Search for the cell housing the specified text and yield its [X, Y] center coordinate. 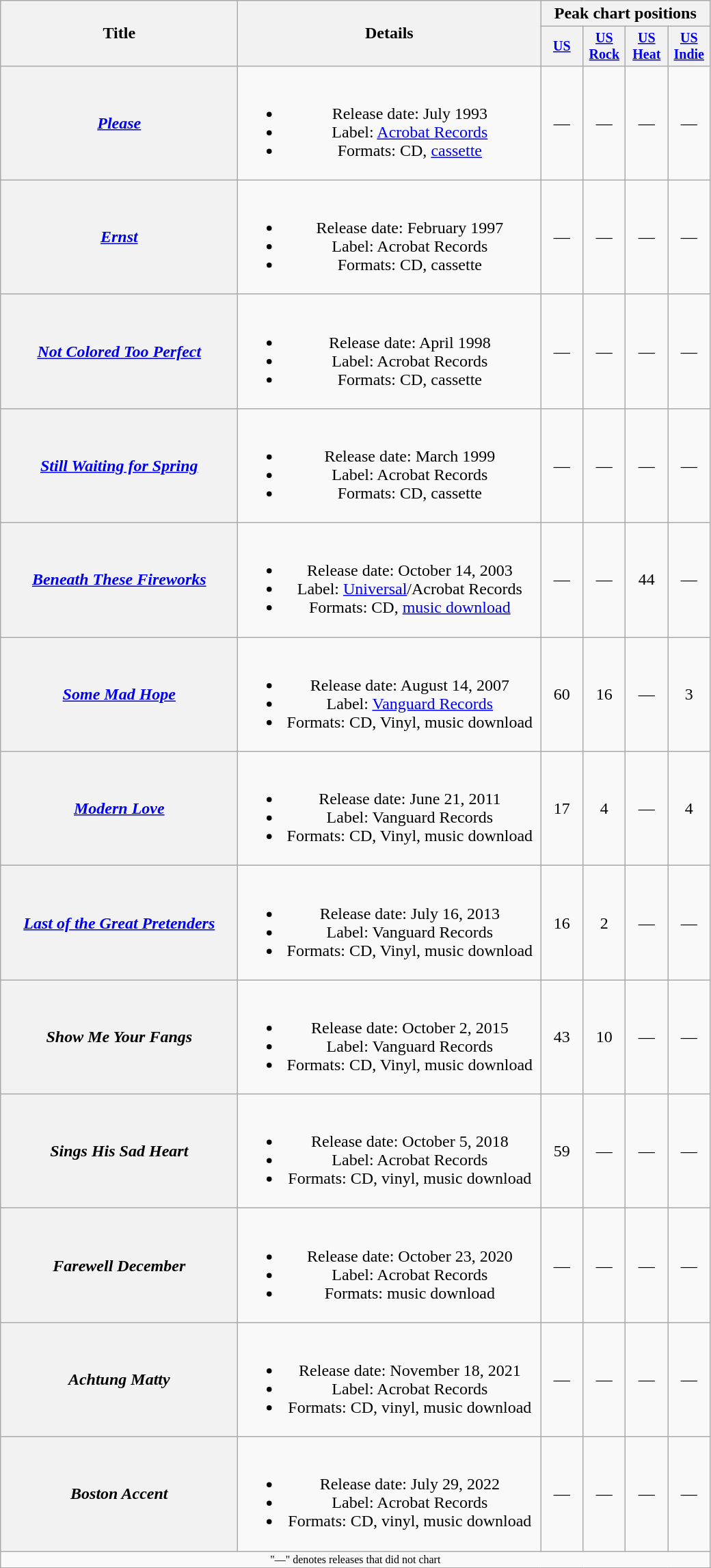
43 [562, 1037]
Not Colored Too Perfect [119, 351]
US Rock [604, 46]
17 [562, 808]
59 [562, 1152]
10 [604, 1037]
Release date: August 14, 2007Label: Vanguard RecordsFormats: CD, Vinyl, music download [390, 695]
Modern Love [119, 808]
Release date: July 16, 2013Label: Vanguard RecordsFormats: CD, Vinyl, music download [390, 923]
US Indie [689, 46]
2 [604, 923]
Release date: October 14, 2003Label: Universal/Acrobat RecordsFormats: CD, music download [390, 580]
Release date: November 18, 2021Label: Acrobat RecordsFormats: CD, vinyl, music download [390, 1380]
Achtung Matty [119, 1380]
Still Waiting for Spring [119, 465]
US Heat [647, 46]
Release date: July 1993Label: Acrobat RecordsFormats: CD, cassette [390, 123]
Boston Accent [119, 1493]
Beneath These Fireworks [119, 580]
Release date: March 1999Label: Acrobat RecordsFormats: CD, cassette [390, 465]
Release date: October 23, 2020Label: Acrobat RecordsFormats: music download [390, 1265]
Details [390, 34]
Peak chart positions [626, 14]
Release date: October 2, 2015Label: Vanguard RecordsFormats: CD, Vinyl, music download [390, 1037]
Release date: February 1997Label: Acrobat RecordsFormats: CD, cassette [390, 237]
Last of the Great Pretenders [119, 923]
Title [119, 34]
Farewell December [119, 1265]
Release date: April 1998Label: Acrobat RecordsFormats: CD, cassette [390, 351]
60 [562, 695]
Release date: June 21, 2011Label: Vanguard RecordsFormats: CD, Vinyl, music download [390, 808]
Ernst [119, 237]
44 [647, 580]
Some Mad Hope [119, 695]
Release date: October 5, 2018Label: Acrobat RecordsFormats: CD, vinyl, music download [390, 1152]
US [562, 46]
Show Me Your Fangs [119, 1037]
3 [689, 695]
Sings His Sad Heart [119, 1152]
Please [119, 123]
"—" denotes releases that did not chart [355, 1559]
Release date: July 29, 2022Label: Acrobat RecordsFormats: CD, vinyl, music download [390, 1493]
